Scan for the cell matching the given text and deliver its (X, Y) coordinate at center. 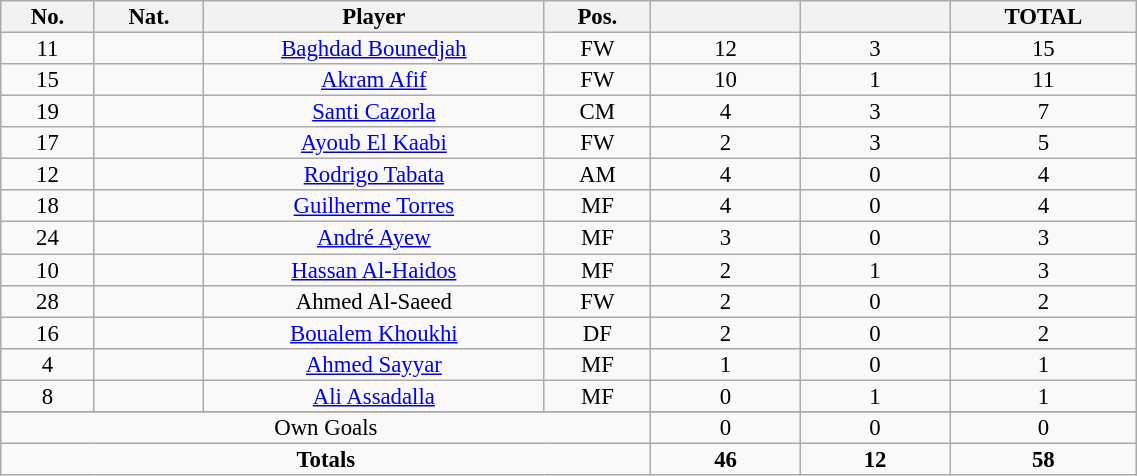
Totals (326, 459)
7 (1044, 112)
Ahmed Sayyar (374, 364)
17 (48, 143)
58 (1044, 459)
Rodrigo Tabata (374, 175)
Ayoub El Kaabi (374, 143)
Player (374, 17)
Ahmed Al-Saeed (374, 301)
Guilherme Torres (374, 206)
19 (48, 112)
CM (598, 112)
Akram Afif (374, 80)
46 (726, 459)
18 (48, 206)
Pos. (598, 17)
28 (48, 301)
Nat. (149, 17)
5 (1044, 143)
AM (598, 175)
Hassan Al-Haidos (374, 270)
André Ayew (374, 238)
24 (48, 238)
No. (48, 17)
Baghdad Bounedjah (374, 49)
8 (48, 396)
Boualem Khoukhi (374, 333)
Own Goals (326, 428)
DF (598, 333)
TOTAL (1044, 17)
Ali Assadalla (374, 396)
Santi Cazorla (374, 112)
16 (48, 333)
